From the cell containing the given text, extract its center point as (X, Y) coordinate. 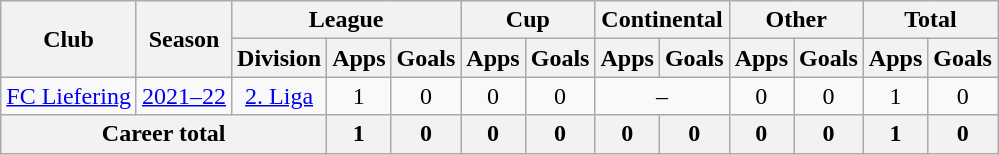
Total (930, 20)
Continental (662, 20)
Division (280, 58)
Season (184, 39)
Club (69, 39)
2. Liga (280, 96)
Other (796, 20)
FC Liefering (69, 96)
– (662, 96)
2021–22 (184, 96)
Career total (164, 134)
Cup (528, 20)
League (346, 20)
